From the cell containing the given text, extract its center point as (x, y) coordinate. 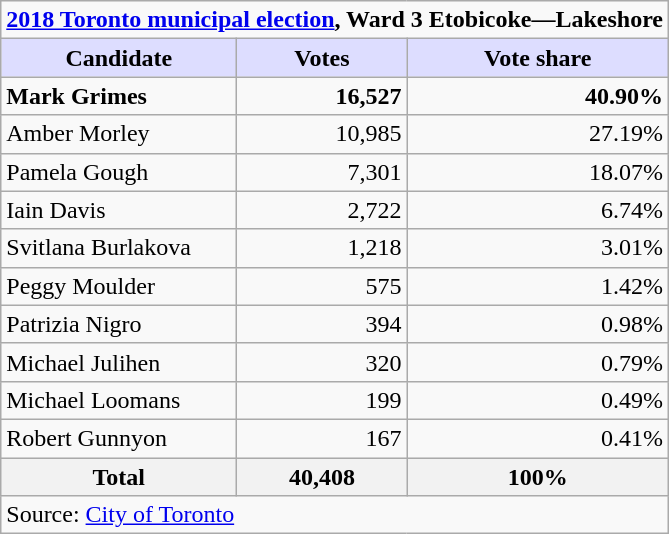
Robert Gunnyon (119, 438)
0.41% (538, 438)
Svitlana Burlakova (119, 248)
2,722 (322, 210)
Michael Loomans (119, 400)
Mark Grimes (119, 96)
16,527 (322, 96)
167 (322, 438)
1,218 (322, 248)
40.90% (538, 96)
Patrizia Nigro (119, 324)
7,301 (322, 172)
Pamela Gough (119, 172)
Total (119, 477)
2018 Toronto municipal election, Ward 3 Etobicoke—Lakeshore (335, 20)
0.49% (538, 400)
320 (322, 362)
27.19% (538, 134)
40,408 (322, 477)
6.74% (538, 210)
Vote share (538, 58)
0.98% (538, 324)
Candidate (119, 58)
Source: City of Toronto (335, 515)
394 (322, 324)
199 (322, 400)
3.01% (538, 248)
100% (538, 477)
18.07% (538, 172)
Iain Davis (119, 210)
Amber Morley (119, 134)
1.42% (538, 286)
Michael Julihen (119, 362)
Votes (322, 58)
0.79% (538, 362)
Peggy Moulder (119, 286)
575 (322, 286)
10,985 (322, 134)
